Identify which cell holds the provided text, then report its [X, Y] central coordinate. 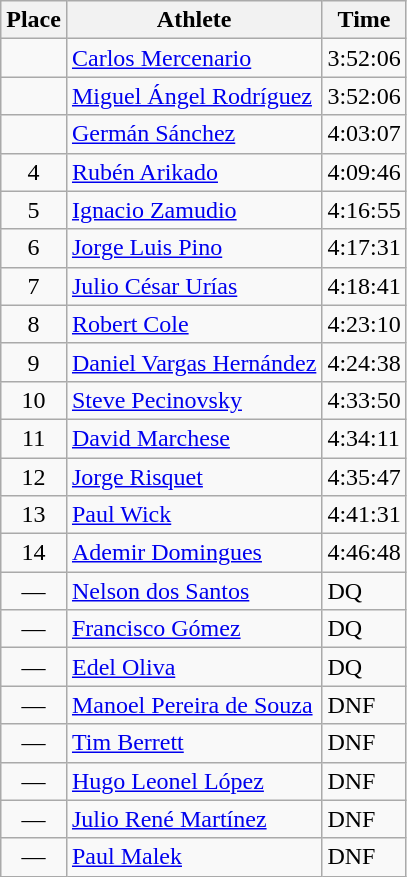
4:23:10 [364, 324]
4:17:31 [364, 248]
12 [34, 477]
Miguel Ángel Rodríguez [194, 96]
Germán Sánchez [194, 134]
Manoel Pereira de Souza [194, 705]
Hugo Leonel López [194, 781]
Tim Berrett [194, 743]
Paul Wick [194, 515]
Time [364, 20]
4:16:55 [364, 210]
13 [34, 515]
Francisco Gómez [194, 629]
Carlos Mercenario [194, 58]
6 [34, 248]
David Marchese [194, 438]
Jorge Luis Pino [194, 248]
Robert Cole [194, 324]
Daniel Vargas Hernández [194, 362]
Julio César Urías [194, 286]
4:09:46 [364, 172]
Place [34, 20]
11 [34, 438]
Julio René Martínez [194, 819]
4:46:48 [364, 553]
Ignacio Zamudio [194, 210]
9 [34, 362]
4:24:38 [364, 362]
10 [34, 400]
5 [34, 210]
Athlete [194, 20]
4:35:47 [364, 477]
14 [34, 553]
Nelson dos Santos [194, 591]
4:18:41 [364, 286]
8 [34, 324]
Ademir Domingues [194, 553]
Paul Malek [194, 857]
Edel Oliva [194, 667]
Steve Pecinovsky [194, 400]
7 [34, 286]
Rubén Arikado [194, 172]
Jorge Risquet [194, 477]
4:41:31 [364, 515]
4 [34, 172]
4:34:11 [364, 438]
4:33:50 [364, 400]
4:03:07 [364, 134]
